Scan for the cell matching the given text and deliver its (X, Y) coordinate at center. 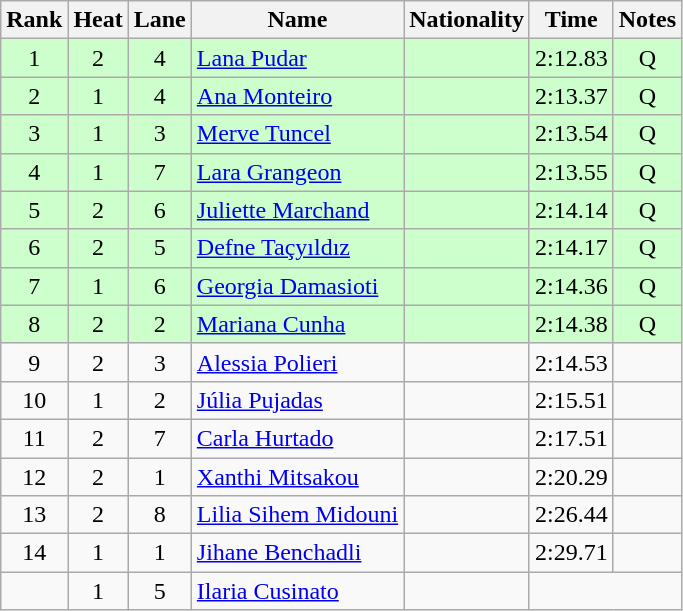
Name (297, 20)
Ana Monteiro (297, 96)
Ilaria Cusinato (297, 591)
2:26.44 (571, 515)
2:13.37 (571, 96)
Lara Grangeon (297, 172)
2:14.53 (571, 362)
2:13.55 (571, 172)
Carla Hurtado (297, 438)
Lane (160, 20)
Júlia Pujadas (297, 400)
2:12.83 (571, 58)
2:17.51 (571, 438)
14 (34, 553)
Heat (98, 20)
Mariana Cunha (297, 324)
Jihane Benchadli (297, 553)
2:13.54 (571, 134)
Juliette Marchand (297, 210)
Rank (34, 20)
9 (34, 362)
2:14.17 (571, 248)
2:20.29 (571, 477)
Xanthi Mitsakou (297, 477)
Time (571, 20)
Notes (647, 20)
Lilia Sihem Midouni (297, 515)
2:14.14 (571, 210)
12 (34, 477)
10 (34, 400)
2:14.38 (571, 324)
11 (34, 438)
Georgia Damasioti (297, 286)
Defne Taçyıldız (297, 248)
2:15.51 (571, 400)
2:29.71 (571, 553)
13 (34, 515)
2:14.36 (571, 286)
Alessia Polieri (297, 362)
Nationality (467, 20)
Merve Tuncel (297, 134)
Lana Pudar (297, 58)
